Provide the (x, y) coordinate of the cell's center where the given text is located.  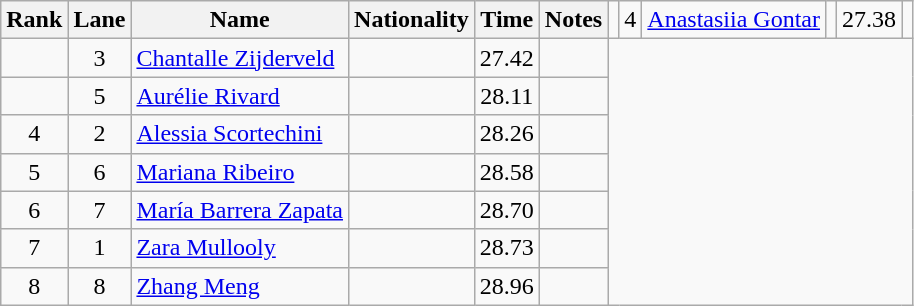
1 (100, 248)
28.96 (506, 286)
Anastasiia Gontar (734, 20)
28.73 (506, 248)
3 (100, 58)
Zara Mullooly (240, 248)
Zhang Meng (240, 286)
27.38 (870, 20)
Mariana Ribeiro (240, 172)
2 (100, 134)
Nationality (412, 20)
Lane (100, 20)
Notes (573, 20)
28.70 (506, 210)
28.11 (506, 96)
Time (506, 20)
Alessia Scortechini (240, 134)
Name (240, 20)
28.26 (506, 134)
María Barrera Zapata (240, 210)
28.58 (506, 172)
27.42 (506, 58)
Aurélie Rivard (240, 96)
Rank (34, 20)
Chantalle Zijderveld (240, 58)
